Identify which cell holds the provided text, then report its (x, y) central coordinate. 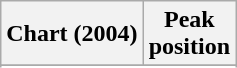
Chart (2004) (72, 34)
Peakposition (189, 34)
